Capture the cell that displays the provided text and extract its [X, Y] central coordinate. 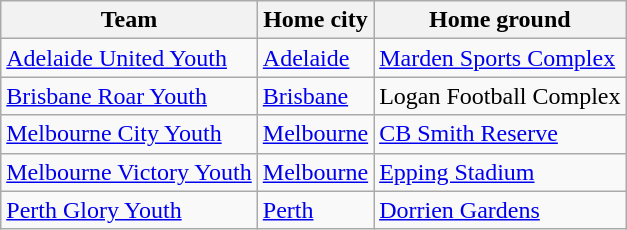
CB Smith Reserve [500, 134]
Brisbane [315, 96]
Dorrien Gardens [500, 210]
Perth Glory Youth [130, 210]
Adelaide United Youth [130, 58]
Melbourne Victory Youth [130, 172]
Epping Stadium [500, 172]
Home ground [500, 20]
Marden Sports Complex [500, 58]
Logan Football Complex [500, 96]
Melbourne City Youth [130, 134]
Brisbane Roar Youth [130, 96]
Adelaide [315, 58]
Perth [315, 210]
Team [130, 20]
Home city [315, 20]
